Scan for the cell matching the given text and deliver its (X, Y) coordinate at center. 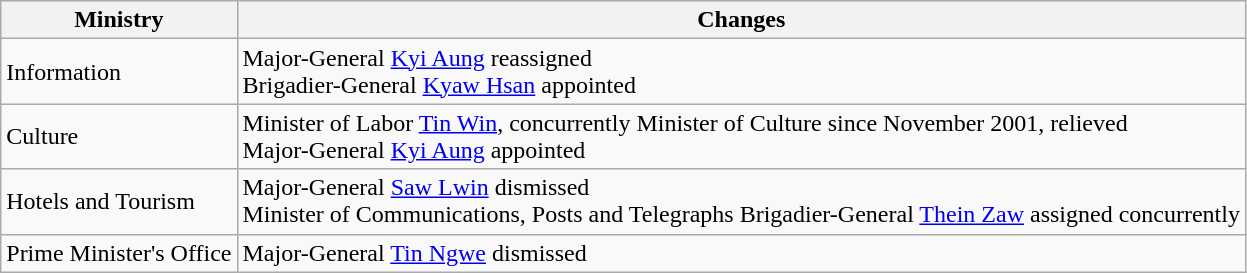
Hotels and Tourism (119, 202)
Ministry (119, 20)
Major-General Saw Lwin dismissedMinister of Communications, Posts and Telegraphs Brigadier-General Thein Zaw assigned concurrently (741, 202)
Changes (741, 20)
Minister of Labor Tin Win, concurrently Minister of Culture since November 2001, relievedMajor-General Kyi Aung appointed (741, 136)
Information (119, 72)
Major-General Kyi Aung reassignedBrigadier-General Kyaw Hsan appointed (741, 72)
Prime Minister's Office (119, 253)
Major-General Tin Ngwe dismissed (741, 253)
Culture (119, 136)
